Find where the given text appears and provide that cell's center as (x, y) coordinate. 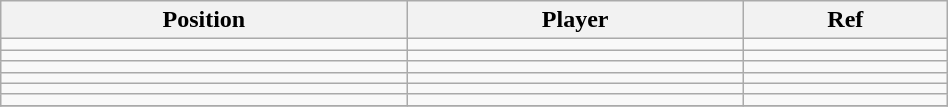
Position (204, 20)
Player (576, 20)
Ref (845, 20)
